Scan for the cell matching the given text and deliver its [X, Y] coordinate at center. 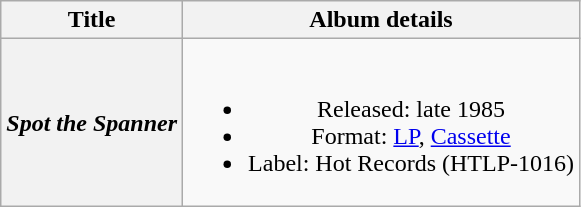
Spot the Spanner [92, 122]
Released: late 1985Format: LP, CassetteLabel: Hot Records (HTLP-1016) [382, 122]
Title [92, 20]
Album details [382, 20]
